Pinpoint the cell where the given text exists, returning its [x, y] midpoint coordinate. 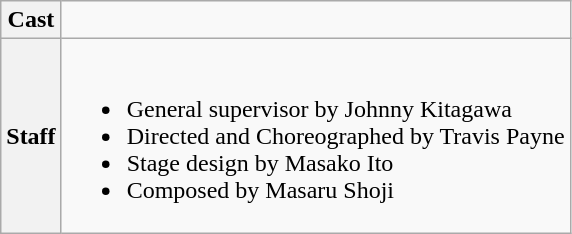
Staff [31, 136]
General supervisor by Johnny KitagawaDirected and Choreographed by Travis PayneStage design by Masako ItoComposed by Masaru Shoji [316, 136]
Cast [31, 20]
